Pinpoint the cell where the given text exists, returning its (x, y) midpoint coordinate. 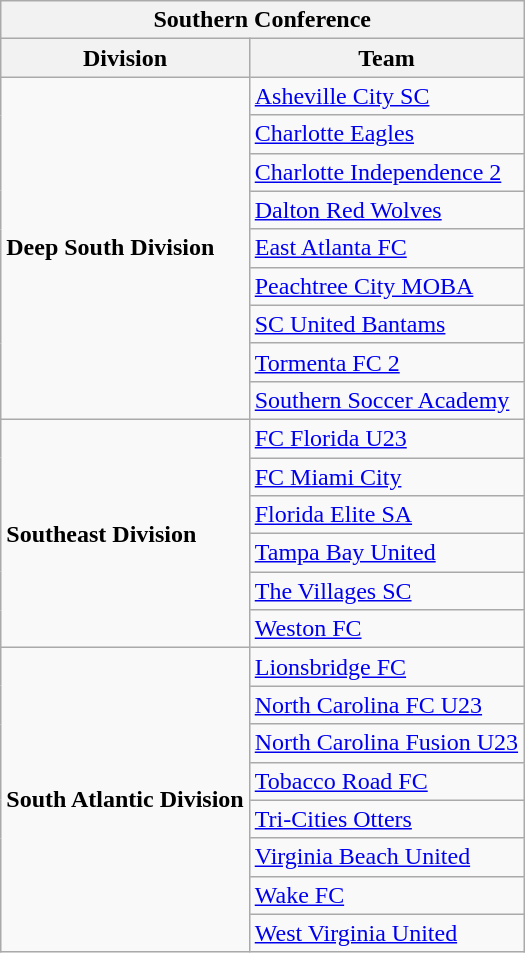
Lionsbridge FC (386, 667)
Southern Soccer Academy (386, 400)
Division (125, 58)
Dalton Red Wolves (386, 210)
Florida Elite SA (386, 515)
Tampa Bay United (386, 553)
The Villages SC (386, 591)
Deep South Division (125, 248)
Team (386, 58)
FC Florida U23 (386, 438)
Tobacco Road FC (386, 781)
Southern Conference (262, 20)
Tri-Cities Otters (386, 819)
South Atlantic Division (125, 800)
Tormenta FC 2 (386, 362)
Charlotte Independence 2 (386, 172)
Southeast Division (125, 533)
Wake FC (386, 895)
FC Miami City (386, 477)
Virginia Beach United (386, 857)
East Atlanta FC (386, 248)
West Virginia United (386, 933)
Asheville City SC (386, 96)
SC United Bantams (386, 324)
North Carolina FC U23 (386, 705)
Peachtree City MOBA (386, 286)
North Carolina Fusion U23 (386, 743)
Charlotte Eagles (386, 134)
Weston FC (386, 629)
